Detect which cell encompasses the target text, then output its [X, Y] center coordinate. 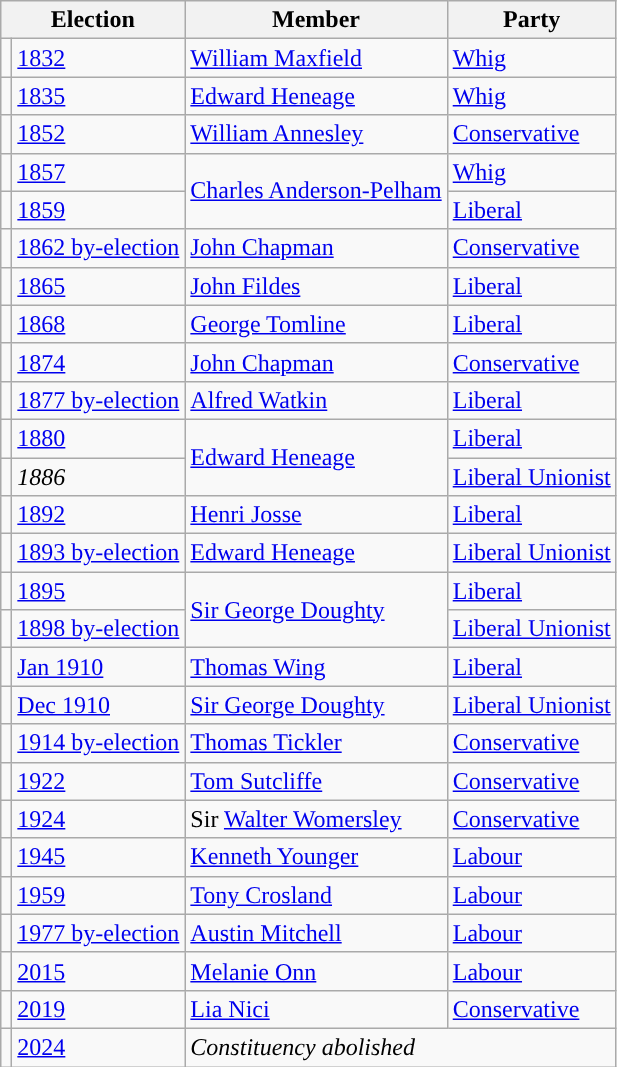
1865 [98, 286]
John Fildes [316, 286]
Jan 1910 [98, 667]
1977 by-election [98, 933]
1832 [98, 58]
Henri Josse [316, 515]
2015 [98, 971]
Thomas Tickler [316, 743]
Alfred Watkin [316, 400]
Dec 1910 [98, 705]
1893 by-election [98, 553]
1914 by-election [98, 743]
1880 [98, 438]
1892 [98, 515]
2024 [98, 1047]
Charles Anderson-Pelham [316, 191]
2019 [98, 1009]
William Annesley [316, 134]
Austin Mitchell [316, 933]
Member [316, 20]
1877 by-election [98, 400]
Sir Walter Womersley [316, 819]
Thomas Wing [316, 667]
Lia Nici [316, 1009]
Tom Sutcliffe [316, 781]
1924 [98, 819]
1886 [98, 477]
Party [532, 20]
1859 [98, 210]
William Maxfield [316, 58]
1945 [98, 857]
Tony Crosland [316, 895]
Constituency abolished [400, 1047]
1868 [98, 324]
1874 [98, 362]
Election [93, 20]
1898 by-election [98, 629]
1857 [98, 172]
1922 [98, 781]
George Tomline [316, 324]
1852 [98, 134]
1862 by-election [98, 248]
1895 [98, 591]
Kenneth Younger [316, 857]
1959 [98, 895]
Melanie Onn [316, 971]
1835 [98, 96]
